Determine the (x, y) coordinate at the center of the cell enclosing the given text.  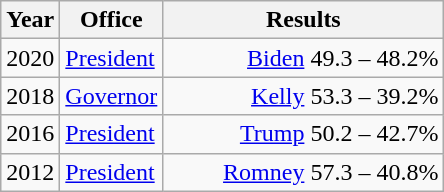
Trump 50.2 – 42.7% (304, 134)
Biden 49.3 – 48.2% (304, 58)
2012 (30, 172)
2018 (30, 96)
2020 (30, 58)
Governor (112, 96)
Results (304, 20)
Year (30, 20)
Kelly 53.3 – 39.2% (304, 96)
2016 (30, 134)
Office (112, 20)
Romney 57.3 – 40.8% (304, 172)
